Extract the (X, Y) coordinate from the center of the cell holding the provided text.  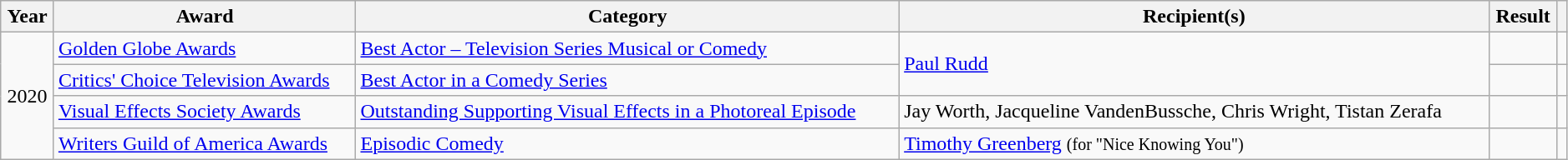
Critics' Choice Television Awards (205, 80)
Best Actor in a Comedy Series (628, 80)
Timothy Greenberg (for "Nice Knowing You") (1195, 143)
Golden Globe Awards (205, 48)
Year (28, 17)
Category (628, 17)
2020 (28, 96)
Visual Effects Society Awards (205, 112)
Jay Worth, Jacqueline VandenBussche, Chris Wright, Tistan Zerafa (1195, 112)
Episodic Comedy (628, 143)
Recipient(s) (1195, 17)
Result (1523, 17)
Outstanding Supporting Visual Effects in a Photoreal Episode (628, 112)
Award (205, 17)
Best Actor – Television Series Musical or Comedy (628, 48)
Paul Rudd (1195, 64)
Writers Guild of America Awards (205, 143)
